Pinpoint the cell where the given text exists, returning its [X, Y] midpoint coordinate. 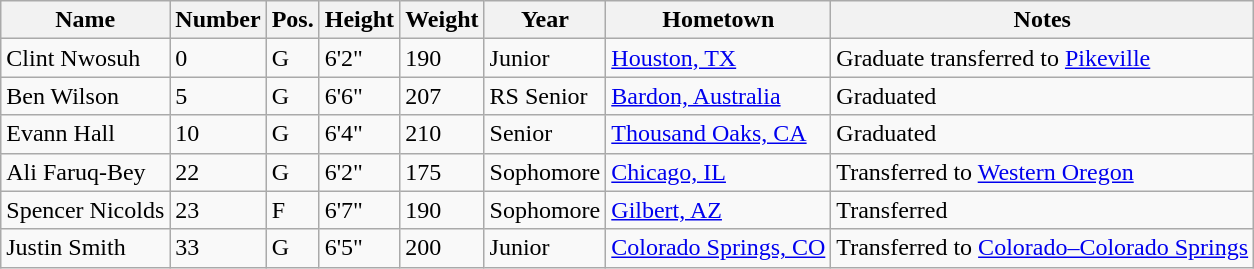
RS Senior [545, 96]
Colorado Springs, CO [718, 248]
Transferred to Western Oregon [1042, 172]
Evann Hall [86, 134]
Graduate transferred to Pikeville [1042, 58]
Hometown [718, 20]
Weight [442, 20]
F [292, 210]
6'7" [359, 210]
10 [218, 134]
22 [218, 172]
175 [442, 172]
200 [442, 248]
Height [359, 20]
Notes [1042, 20]
207 [442, 96]
Chicago, IL [718, 172]
Number [218, 20]
Senior [545, 134]
23 [218, 210]
33 [218, 248]
6'6" [359, 96]
6'4" [359, 134]
Ben Wilson [86, 96]
Transferred to Colorado–Colorado Springs [1042, 248]
Justin Smith [86, 248]
Gilbert, AZ [718, 210]
Bardon, Australia [718, 96]
Name [86, 20]
5 [218, 96]
Transferred [1042, 210]
Pos. [292, 20]
Year [545, 20]
Thousand Oaks, CA [718, 134]
Clint Nwosuh [86, 58]
210 [442, 134]
Spencer Nicolds [86, 210]
Houston, TX [718, 58]
Ali Faruq-Bey [86, 172]
0 [218, 58]
6'5" [359, 248]
